Capture the cell that displays the provided text and extract its (x, y) central coordinate. 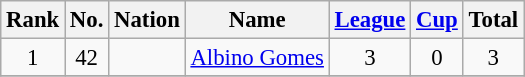
Albino Gomes (257, 58)
Total (493, 20)
Rank (33, 20)
Nation (147, 20)
42 (87, 58)
0 (437, 58)
1 (33, 58)
Cup (437, 20)
League (370, 20)
No. (87, 20)
Name (257, 20)
